From the cell containing the given text, extract its center point as (X, Y) coordinate. 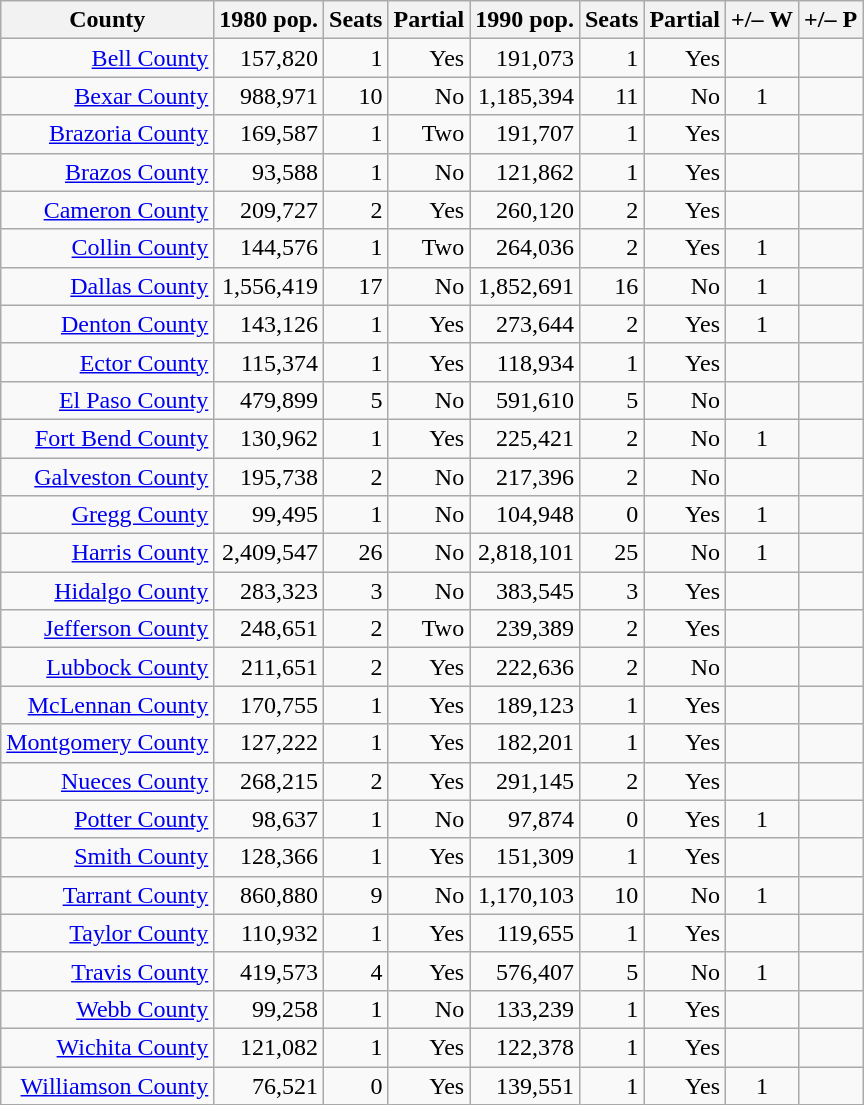
25 (611, 553)
76,521 (269, 1085)
170,755 (269, 705)
Jefferson County (108, 629)
110,932 (269, 933)
+/– W (762, 20)
260,120 (525, 210)
Bell County (108, 58)
Wichita County (108, 1047)
104,948 (525, 515)
16 (611, 286)
121,862 (525, 172)
McLennan County (108, 705)
El Paso County (108, 400)
+/– P (831, 20)
115,374 (269, 362)
264,036 (525, 248)
576,407 (525, 971)
144,576 (269, 248)
Montgomery County (108, 743)
182,201 (525, 743)
Williamson County (108, 1085)
17 (356, 286)
225,421 (525, 438)
Gregg County (108, 515)
1980 pop. (269, 20)
Fort Bend County (108, 438)
128,366 (269, 857)
9 (356, 895)
1,170,103 (525, 895)
Collin County (108, 248)
133,239 (525, 1009)
Brazos County (108, 172)
Nueces County (108, 781)
217,396 (525, 477)
283,323 (269, 591)
130,962 (269, 438)
99,258 (269, 1009)
211,651 (269, 667)
2,409,547 (269, 553)
1990 pop. (525, 20)
Potter County (108, 819)
118,934 (525, 362)
209,727 (269, 210)
273,644 (525, 324)
Webb County (108, 1009)
Lubbock County (108, 667)
93,588 (269, 172)
591,610 (525, 400)
239,389 (525, 629)
26 (356, 553)
Hidalgo County (108, 591)
1,185,394 (525, 96)
Tarrant County (108, 895)
Cameron County (108, 210)
Dallas County (108, 286)
97,874 (525, 819)
248,651 (269, 629)
169,587 (269, 134)
Ector County (108, 362)
99,495 (269, 515)
Travis County (108, 971)
191,707 (525, 134)
Harris County (108, 553)
4 (356, 971)
383,545 (525, 591)
191,073 (525, 58)
County (108, 20)
139,551 (525, 1085)
Denton County (108, 324)
127,222 (269, 743)
1,852,691 (525, 286)
479,899 (269, 400)
195,738 (269, 477)
121,082 (269, 1047)
119,655 (525, 933)
2,818,101 (525, 553)
189,123 (525, 705)
860,880 (269, 895)
988,971 (269, 96)
Brazoria County (108, 134)
1,556,419 (269, 286)
268,215 (269, 781)
Smith County (108, 857)
11 (611, 96)
143,126 (269, 324)
222,636 (525, 667)
151,309 (525, 857)
Galveston County (108, 477)
Bexar County (108, 96)
291,145 (525, 781)
419,573 (269, 971)
122,378 (525, 1047)
157,820 (269, 58)
Taylor County (108, 933)
98,637 (269, 819)
